Detect which cell encompasses the target text, then output its (x, y) center coordinate. 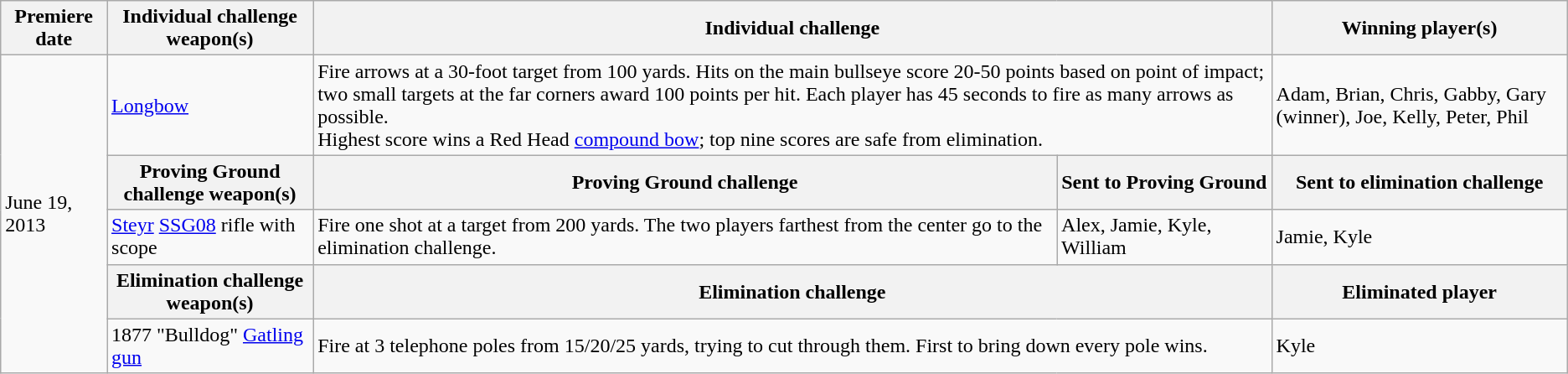
Premiere date (54, 29)
Elimination challenge (792, 292)
Kyle (1419, 345)
Alex, Jamie, Kyle, William (1164, 236)
Fire at 3 telephone poles from 15/20/25 yards, trying to cut through them. First to bring down every pole wins. (792, 345)
Proving Ground challenge (685, 183)
Sent to Proving Ground (1164, 183)
Elimination challenge weapon(s) (210, 292)
Individual challenge (792, 29)
Sent to elimination challenge (1419, 183)
Longbow (210, 106)
Eliminated player (1419, 292)
Fire one shot at a target from 200 yards. The two players farthest from the center go to the elimination challenge. (685, 236)
Adam, Brian, Chris, Gabby, Gary (winner), Joe, Kelly, Peter, Phil (1419, 106)
Proving Ground challenge weapon(s) (210, 183)
Steyr SSG08 rifle with scope (210, 236)
Winning player(s) (1419, 29)
Jamie, Kyle (1419, 236)
June 19, 2013 (54, 215)
1877 "Bulldog" Gatling gun (210, 345)
Individual challenge weapon(s) (210, 29)
